Pinpoint the cell where the given text exists, returning its [x, y] midpoint coordinate. 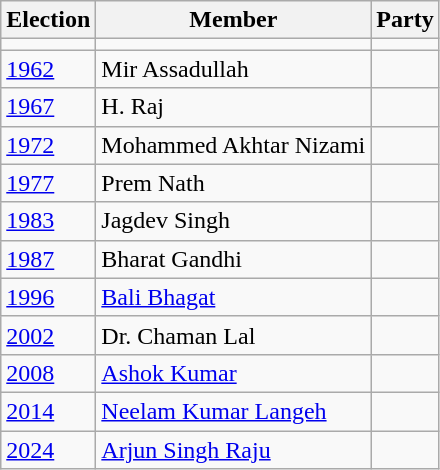
1983 [48, 221]
2002 [48, 335]
Member [234, 20]
1962 [48, 69]
Ashok Kumar [234, 373]
Mir Assadullah [234, 69]
2024 [48, 449]
2014 [48, 411]
Mohammed Akhtar Nizami [234, 145]
1996 [48, 297]
Bharat Gandhi [234, 259]
Prem Nath [234, 183]
1972 [48, 145]
Jagdev Singh [234, 221]
1977 [48, 183]
Party [405, 20]
1987 [48, 259]
Election [48, 20]
Bali Bhagat [234, 297]
H. Raj [234, 107]
Dr. Chaman Lal [234, 335]
1967 [48, 107]
2008 [48, 373]
Arjun Singh Raju [234, 449]
Neelam Kumar Langeh [234, 411]
